Detect which cell encompasses the target text, then output its [X, Y] center coordinate. 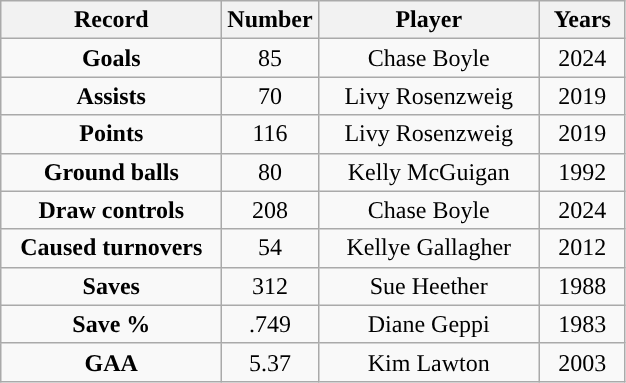
Ground balls [112, 172]
Saves [112, 286]
Sue Heether [428, 286]
Record [112, 20]
Kelly McGuigan [428, 172]
Player [428, 20]
116 [270, 134]
1992 [582, 172]
54 [270, 248]
Caused turnovers [112, 248]
Kim Lawton [428, 362]
Points [112, 134]
1983 [582, 324]
GAA [112, 362]
Number [270, 20]
85 [270, 58]
Assists [112, 96]
70 [270, 96]
1988 [582, 286]
80 [270, 172]
Goals [112, 58]
Kellye Gallagher [428, 248]
2003 [582, 362]
208 [270, 210]
2012 [582, 248]
312 [270, 286]
.749 [270, 324]
Draw controls [112, 210]
Diane Geppi [428, 324]
5.37 [270, 362]
Years [582, 20]
Save % [112, 324]
